Detect which cell encompasses the target text, then output its [x, y] center coordinate. 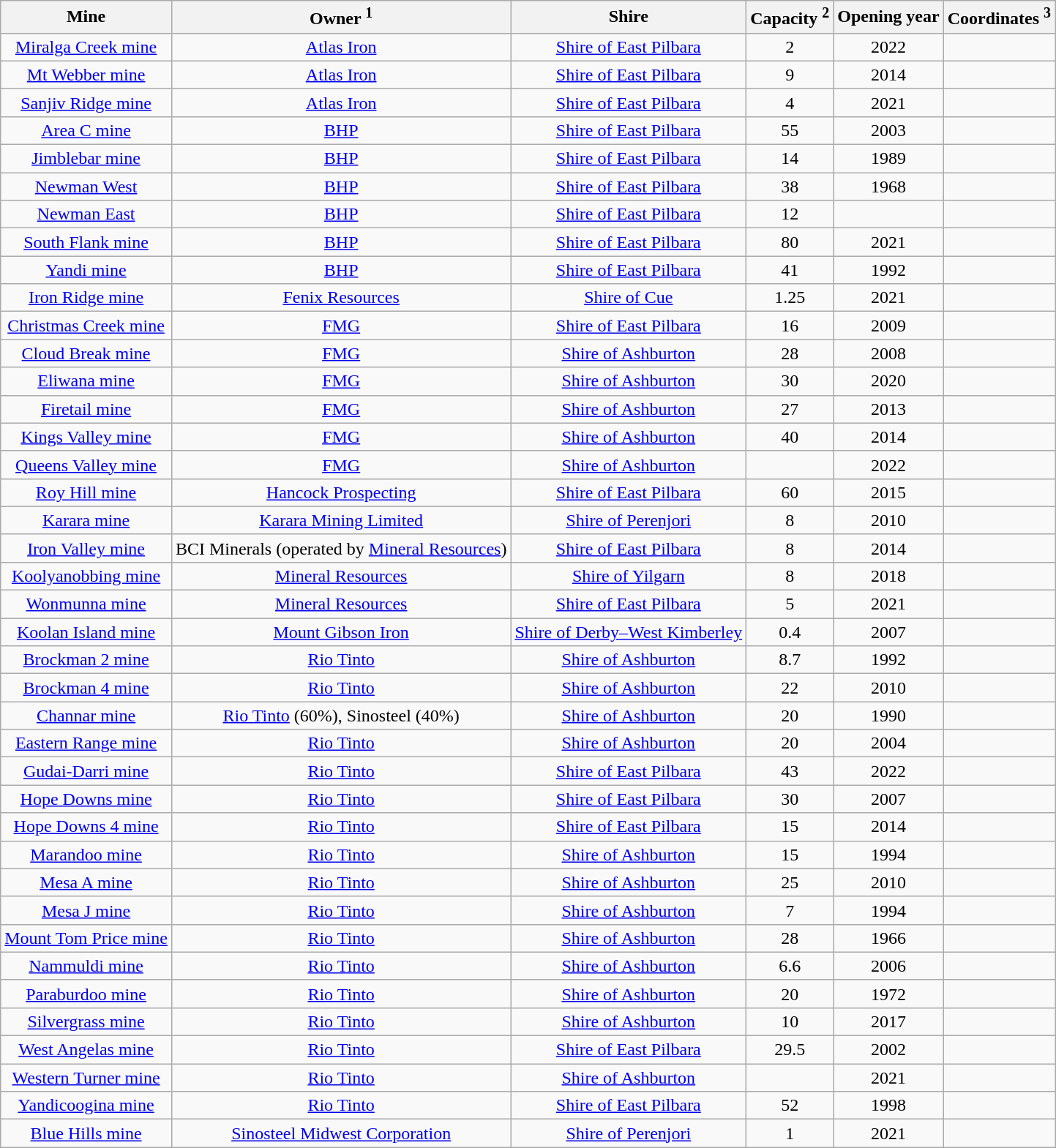
Mesa A mine [86, 882]
2020 [888, 381]
Shire of Cue [629, 298]
2018 [888, 576]
Hope Downs mine [86, 799]
2013 [888, 409]
Jimblebar mine [86, 159]
5 [790, 604]
Koolyanobbing mine [86, 576]
Sanjiv Ridge mine [86, 102]
Western Turner mine [86, 1078]
14 [790, 159]
29.5 [790, 1050]
Queens Valley mine [86, 465]
8.7 [790, 660]
Kings Valley mine [86, 437]
Nammuldi mine [86, 966]
Hancock Prospecting [341, 492]
Channar mine [86, 716]
9 [790, 75]
2009 [888, 326]
Newman West [86, 187]
South Flank mine [86, 242]
Eastern Range mine [86, 743]
80 [790, 242]
Capacity 2 [790, 18]
2017 [888, 1021]
55 [790, 130]
1968 [888, 187]
2006 [888, 966]
52 [790, 1106]
Yandi mine [86, 270]
1972 [888, 994]
BCI Minerals (operated by Mineral Resources) [341, 548]
1966 [888, 938]
Miralga Creek mine [86, 47]
60 [790, 492]
Area C mine [86, 130]
Roy Hill mine [86, 492]
12 [790, 214]
Newman East [86, 214]
Paraburdoo mine [86, 994]
Brockman 4 mine [86, 688]
2008 [888, 353]
Eliwana mine [86, 381]
2 [790, 47]
Gudai-Darri mine [86, 771]
Cloud Break mine [86, 353]
Fenix Resources [341, 298]
6.6 [790, 966]
Mt Webber mine [86, 75]
Firetail mine [86, 409]
Wonmunna mine [86, 604]
Karara mine [86, 520]
Hope Downs 4 mine [86, 827]
Mount Gibson Iron [341, 632]
Blue Hills mine [86, 1133]
2003 [888, 130]
1.25 [790, 298]
4 [790, 102]
Owner 1 [341, 18]
43 [790, 771]
Yandicoogina mine [86, 1106]
38 [790, 187]
Karara Mining Limited [341, 520]
Rio Tinto (60%), Sinosteel (40%) [341, 716]
West Angelas mine [86, 1050]
16 [790, 326]
40 [790, 437]
Brockman 2 mine [86, 660]
1 [790, 1133]
Marandoo mine [86, 855]
Coordinates 3 [999, 18]
Shire [629, 18]
Shire of Yilgarn [629, 576]
7 [790, 910]
Mine [86, 18]
2015 [888, 492]
1990 [888, 716]
Mount Tom Price mine [86, 938]
27 [790, 409]
10 [790, 1021]
22 [790, 688]
41 [790, 270]
Silvergrass mine [86, 1021]
Sinosteel Midwest Corporation [341, 1133]
Koolan Island mine [86, 632]
0.4 [790, 632]
Iron Ridge mine [86, 298]
Mesa J mine [86, 910]
1998 [888, 1106]
1989 [888, 159]
2004 [888, 743]
Shire of Derby–West Kimberley [629, 632]
2002 [888, 1050]
Iron Valley mine [86, 548]
25 [790, 882]
Opening year [888, 18]
Christmas Creek mine [86, 326]
